Identify which cell holds the provided text, then report its (X, Y) central coordinate. 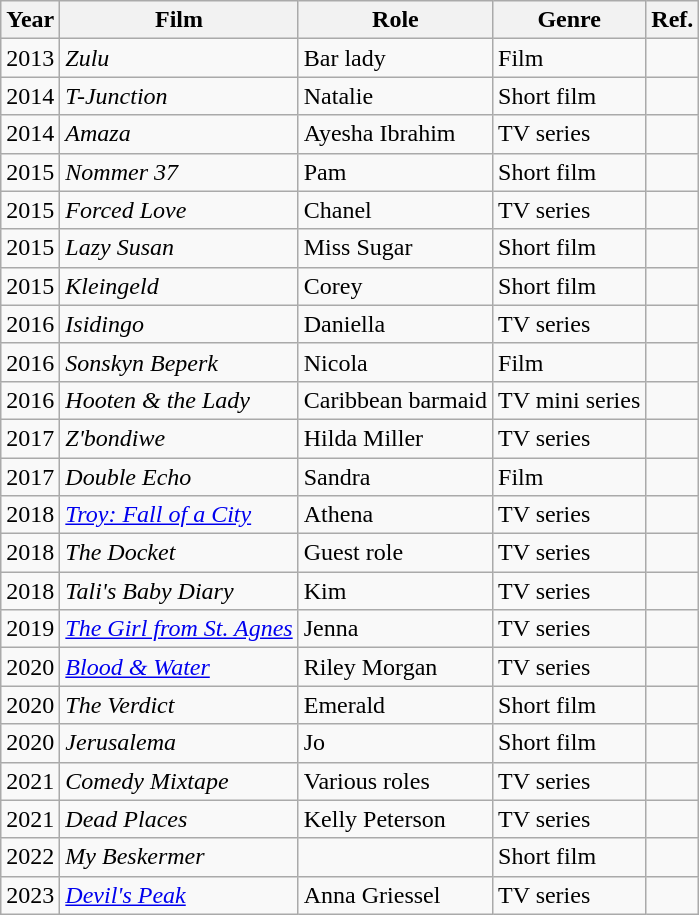
2019 (30, 629)
Pam (395, 172)
Dead Places (179, 819)
2022 (30, 857)
Comedy Mixtape (179, 781)
Jenna (395, 629)
Sandra (395, 477)
Amaza (179, 134)
Z'bondiwe (179, 438)
T-Junction (179, 96)
The Girl from St. Agnes (179, 629)
Guest role (395, 553)
Ref. (672, 20)
TV mini series (570, 400)
Natalie (395, 96)
Lazy Susan (179, 248)
Riley Morgan (395, 667)
Role (395, 20)
Jo (395, 743)
Jerusalema (179, 743)
Anna Griessel (395, 895)
Emerald (395, 705)
Hooten & the Lady (179, 400)
Caribbean barmaid (395, 400)
Troy: Fall of a City (179, 515)
Kim (395, 591)
Chanel (395, 210)
Kelly Peterson (395, 819)
Ayesha Ibrahim (395, 134)
Various roles (395, 781)
Nicola (395, 362)
Isidingo (179, 324)
Forced Love (179, 210)
Double Echo (179, 477)
Daniella (395, 324)
Hilda Miller (395, 438)
Athena (395, 515)
The Docket (179, 553)
Zulu (179, 58)
Blood & Water (179, 667)
Kleingeld (179, 286)
2023 (30, 895)
My Beskermer (179, 857)
Devil's Peak (179, 895)
2013 (30, 58)
Sonskyn Beperk (179, 362)
Year (30, 20)
Tali's Baby Diary (179, 591)
Corey (395, 286)
Bar lady (395, 58)
Nommer 37 (179, 172)
Miss Sugar (395, 248)
The Verdict (179, 705)
Genre (570, 20)
